Search for the cell housing the specified text and yield its (X, Y) center coordinate. 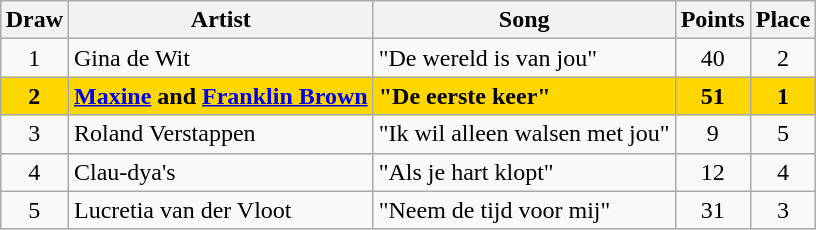
Song (524, 20)
"Als je hart klopt" (524, 172)
12 (712, 172)
40 (712, 58)
Lucretia van der Vloot (222, 210)
Gina de Wit (222, 58)
"Ik wil alleen walsen met jou" (524, 134)
"De wereld is van jou" (524, 58)
Clau-dya's (222, 172)
51 (712, 96)
"De eerste keer" (524, 96)
"Neem de tijd voor mij" (524, 210)
Points (712, 20)
31 (712, 210)
Draw (34, 20)
Artist (222, 20)
Place (783, 20)
9 (712, 134)
Maxine and Franklin Brown (222, 96)
Roland Verstappen (222, 134)
